Determine the (x, y) coordinate at the center of the cell enclosing the given text.  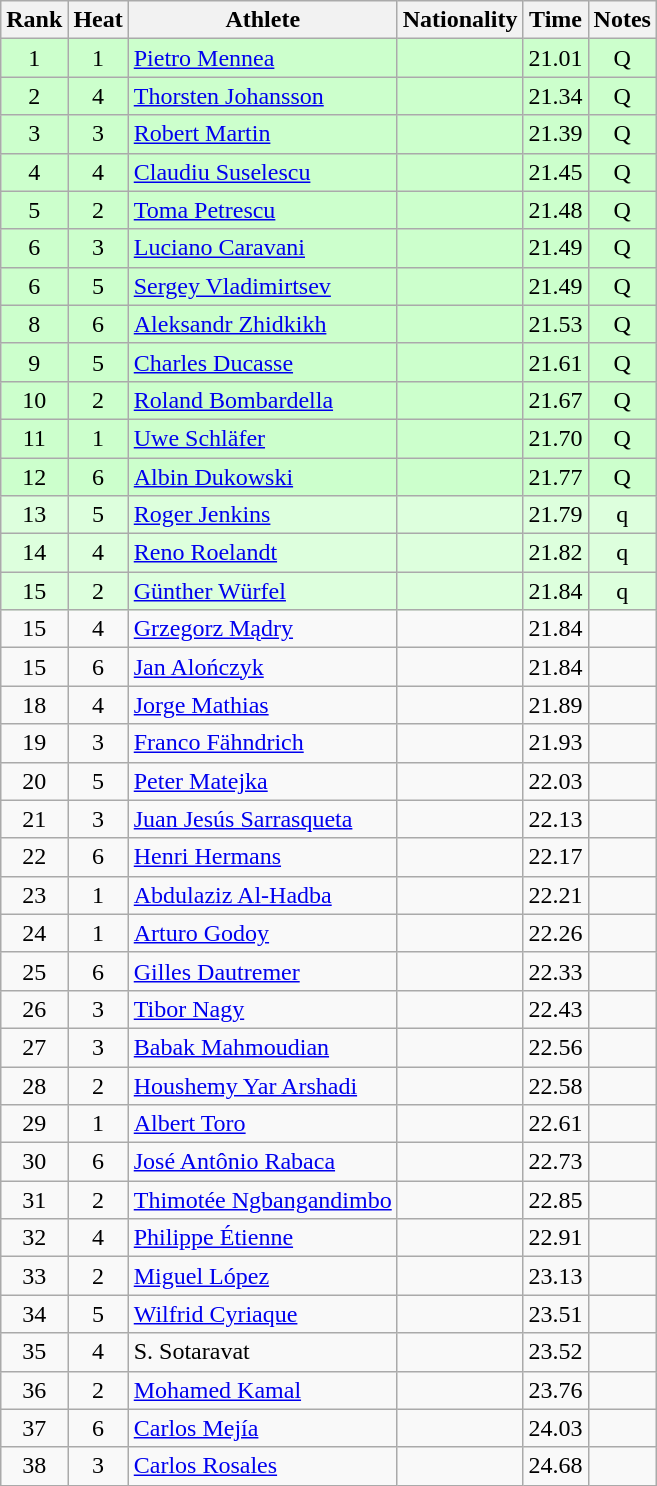
Pietro Mennea (262, 58)
21.67 (556, 400)
Babak Mahmoudian (262, 1047)
21.48 (556, 210)
23.51 (556, 1314)
21.77 (556, 477)
27 (34, 1047)
33 (34, 1276)
38 (34, 1466)
Wilfrid Cyriaque (262, 1314)
29 (34, 1124)
22.61 (556, 1124)
Thimotée Ngbangandimbo (262, 1200)
23.52 (556, 1352)
23 (34, 895)
26 (34, 1009)
Notes (622, 20)
21.45 (556, 172)
25 (34, 971)
21.93 (556, 743)
21.82 (556, 553)
10 (34, 400)
Time (556, 20)
19 (34, 743)
Roger Jenkins (262, 515)
22.85 (556, 1200)
Uwe Schläfer (262, 438)
23.13 (556, 1276)
Aleksandr Zhidkikh (262, 324)
36 (34, 1390)
22 (34, 857)
Heat (98, 20)
Tibor Nagy (262, 1009)
Reno Roelandt (262, 553)
Houshemy Yar Arshadi (262, 1085)
Robert Martin (262, 134)
24.03 (556, 1428)
21.34 (556, 96)
Carlos Mejía (262, 1428)
21.53 (556, 324)
22.13 (556, 819)
Thorsten Johansson (262, 96)
34 (34, 1314)
21.89 (556, 705)
Roland Bombardella (262, 400)
Miguel López (262, 1276)
Albin Dukowski (262, 477)
28 (34, 1085)
Peter Matejka (262, 781)
22.33 (556, 971)
Philippe Étienne (262, 1238)
31 (34, 1200)
23.76 (556, 1390)
Rank (34, 20)
21.61 (556, 362)
Arturo Godoy (262, 933)
30 (34, 1162)
13 (34, 515)
Henri Hermans (262, 857)
22.43 (556, 1009)
22.56 (556, 1047)
21.79 (556, 515)
Juan Jesús Sarrasqueta (262, 819)
Abdulaziz Al-Hadba (262, 895)
Carlos Rosales (262, 1466)
9 (34, 362)
21.01 (556, 58)
8 (34, 324)
24.68 (556, 1466)
21.39 (556, 134)
21 (34, 819)
24 (34, 933)
12 (34, 477)
Charles Ducasse (262, 362)
22.91 (556, 1238)
Grzegorz Mądry (262, 629)
Toma Petrescu (262, 210)
Günther Würfel (262, 591)
22.03 (556, 781)
21.70 (556, 438)
35 (34, 1352)
22.58 (556, 1085)
22.17 (556, 857)
22.21 (556, 895)
Luciano Caravani (262, 248)
20 (34, 781)
18 (34, 705)
14 (34, 553)
Jan Alończyk (262, 667)
32 (34, 1238)
Jorge Mathias (262, 705)
11 (34, 438)
Franco Fähndrich (262, 743)
37 (34, 1428)
S. Sotaravat (262, 1352)
Gilles Dautremer (262, 971)
Albert Toro (262, 1124)
22.73 (556, 1162)
Nationality (460, 20)
Sergey Vladimirtsev (262, 286)
José Antônio Rabaca (262, 1162)
Claudiu Suselescu (262, 172)
22.26 (556, 933)
Athlete (262, 20)
Mohamed Kamal (262, 1390)
